Return the (x, y) coordinate for the center point of the cell that contains the specified text.  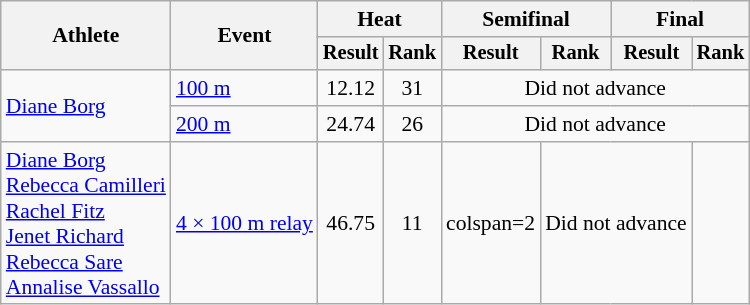
Semifinal (526, 19)
100 m (244, 88)
Final (680, 19)
200 m (244, 124)
4 × 100 m relay (244, 224)
Heat (380, 19)
Event (244, 36)
26 (412, 124)
Diane BorgRebecca CamilleriRachel FitzJenet RichardRebecca SareAnnalise Vassallo (86, 224)
46.75 (351, 224)
Athlete (86, 36)
31 (412, 88)
11 (412, 224)
colspan=2 (490, 224)
24.74 (351, 124)
12.12 (351, 88)
Diane Borg (86, 106)
